Capture the cell that displays the provided text and extract its (X, Y) central coordinate. 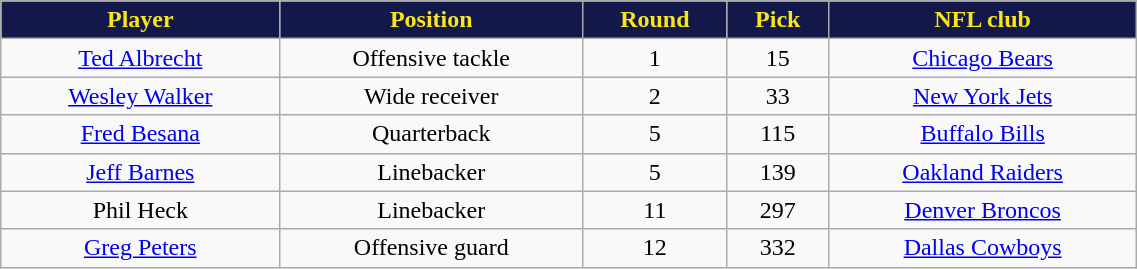
Wide receiver (432, 96)
Greg Peters (140, 248)
15 (778, 58)
12 (655, 248)
2 (655, 96)
Jeff Barnes (140, 172)
Player (140, 20)
Ted Albrecht (140, 58)
Dallas Cowboys (982, 248)
Oakland Raiders (982, 172)
Chicago Bears (982, 58)
1 (655, 58)
Quarterback (432, 134)
332 (778, 248)
Offensive tackle (432, 58)
115 (778, 134)
Round (655, 20)
Phil Heck (140, 210)
Offensive guard (432, 248)
33 (778, 96)
139 (778, 172)
297 (778, 210)
Fred Besana (140, 134)
Position (432, 20)
New York Jets (982, 96)
Denver Broncos (982, 210)
Wesley Walker (140, 96)
Pick (778, 20)
Buffalo Bills (982, 134)
NFL club (982, 20)
11 (655, 210)
